Locate the cell with the specified text and output its (x, y) center coordinate. 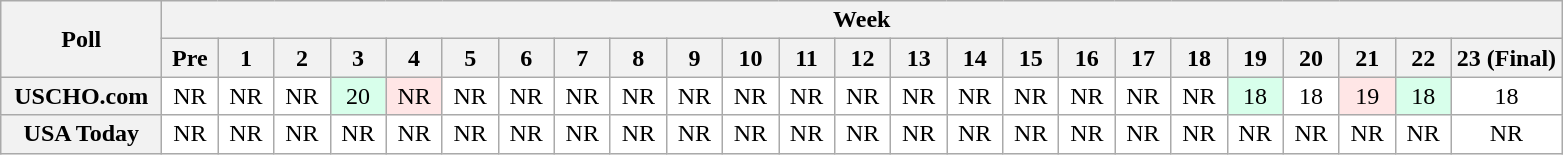
4 (414, 58)
13 (919, 58)
9 (694, 58)
5 (470, 58)
USA Today (82, 134)
23 (Final) (1506, 58)
14 (975, 58)
10 (750, 58)
11 (806, 58)
Poll (82, 39)
1 (246, 58)
6 (526, 58)
7 (582, 58)
2 (302, 58)
3 (358, 58)
8 (638, 58)
22 (1423, 58)
USCHO.com (82, 96)
Pre (190, 58)
17 (1143, 58)
Week (862, 20)
21 (1367, 58)
15 (1031, 58)
12 (863, 58)
16 (1087, 58)
